Locate the cell with the specified text and output its [X, Y] center coordinate. 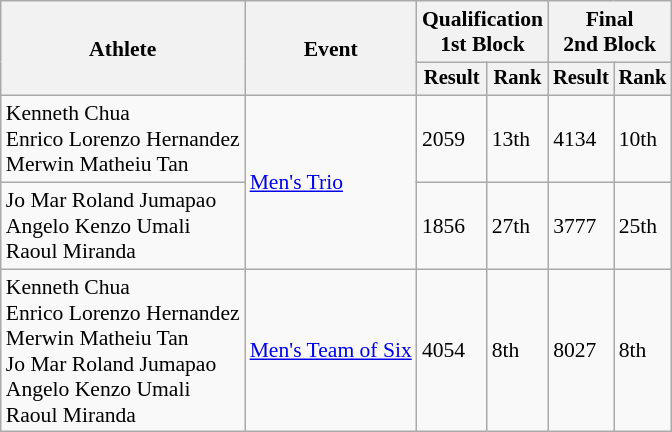
13th [518, 140]
2059 [452, 140]
Final 2nd Block [610, 32]
4134 [581, 140]
4054 [452, 350]
25th [643, 226]
27th [518, 226]
Athlete [123, 48]
1856 [452, 226]
3777 [581, 226]
Jo Mar Roland Jumapao Angelo Kenzo Umali Raoul Miranda [123, 226]
Qualification 1st Block [482, 32]
Men's Team of Six [331, 350]
Kenneth Chua Enrico Lorenzo Hernandez Merwin Matheiu Tan Jo Mar Roland Jumapao Angelo Kenzo Umali Raoul Miranda [123, 350]
8027 [581, 350]
Men's Trio [331, 182]
10th [643, 140]
Event [331, 48]
Kenneth Chua Enrico Lorenzo Hernandez Merwin Matheiu Tan [123, 140]
